Determine the (x, y) coordinate at the center of the cell enclosing the given text.  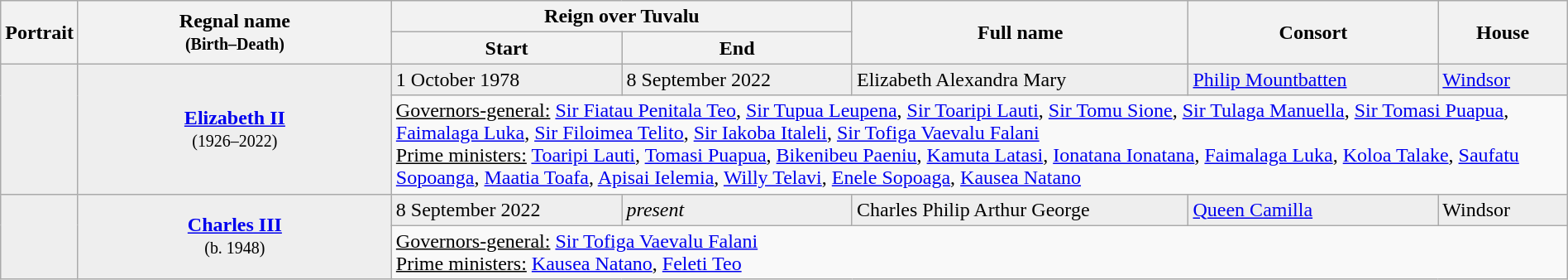
Elizabeth Alexandra Mary (1020, 80)
Charles Philip Arthur George (1020, 210)
Regnal name(Birth–Death) (235, 32)
Consort (1313, 32)
Portrait (40, 32)
Philip Mountbatten (1313, 80)
Charles III(b. 1948) (235, 237)
Start (506, 48)
Queen Camilla (1313, 210)
Reign over Tuvalu (622, 17)
Full name (1020, 32)
House (1503, 32)
present (738, 210)
End (738, 48)
Governors-general: Sir Tofiga Vaevalu FalaniPrime ministers: Kausea Natano, Feleti Teo (979, 252)
Elizabeth II(1926–2022) (235, 129)
1 October 1978 (506, 80)
